Extract the (x, y) coordinate from the center of the cell holding the provided text.  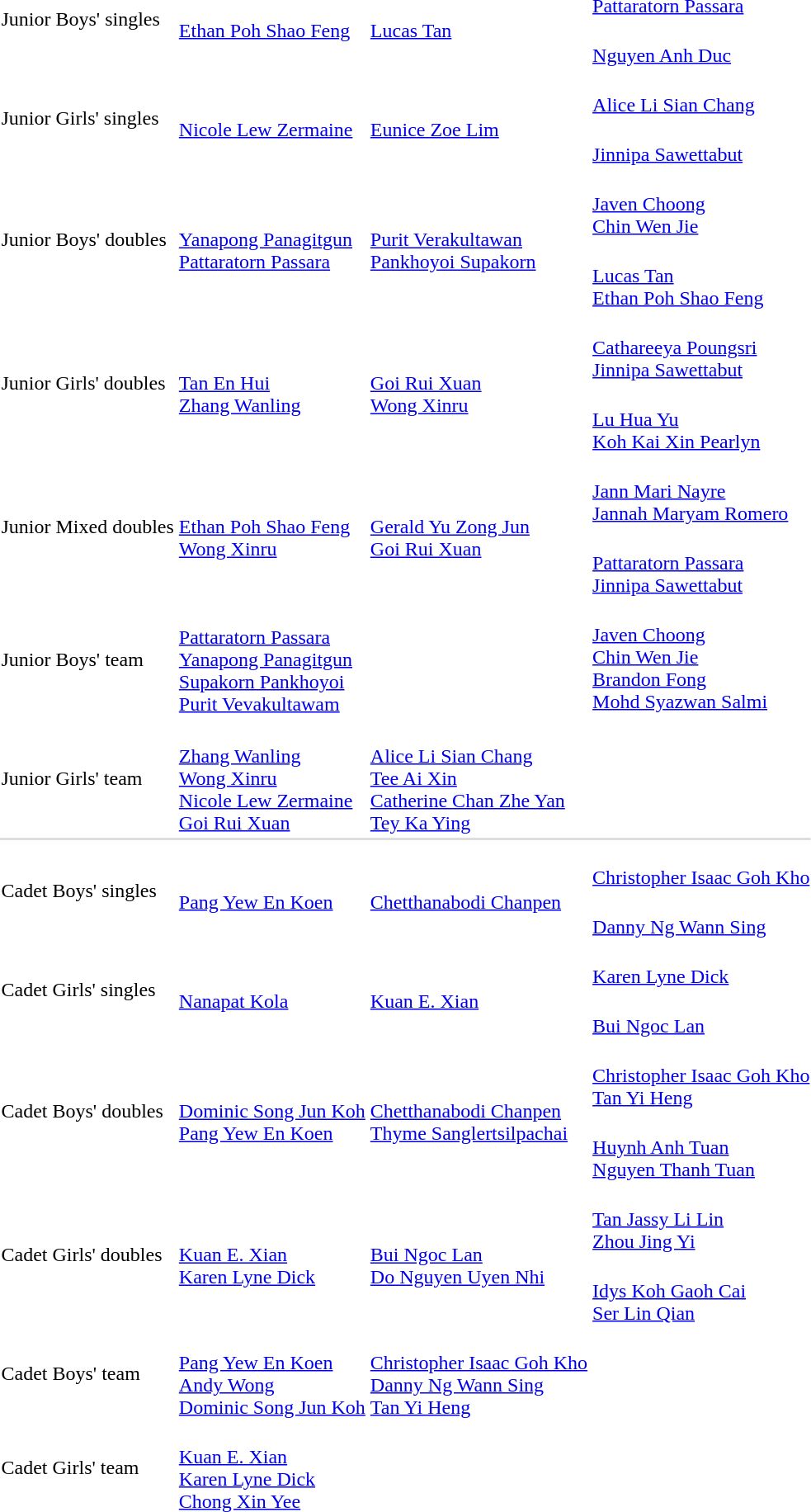
Jann Mari NayreJannah Maryam Romero (701, 491)
Javen ChoongChin Wen Jie (701, 204)
Cadet Boys' team (87, 1373)
Pang Yew En KoenAndy WongDominic Song Jun Koh (272, 1373)
Nicole Lew Zermaine (272, 119)
Junior Mixed doubles (87, 527)
Zhang WanlingWong XinruNicole Lew ZermaineGoi Rui Xuan (272, 778)
Pattaratorn PassaraYanapong PanagitgunSupakorn PankhoyoiPurit Vevakultawam (272, 659)
Chetthanabodi ChanpenThyme Sanglertsilpachai (479, 1111)
Tan En HuiZhang Wanling (272, 383)
Javen ChoongChin Wen JieBrandon FongMohd Syazwan Salmi (701, 657)
Junior Girls' doubles (87, 383)
Ethan Poh Shao FengWong Xinru (272, 527)
Bui Ngoc Lan (701, 1015)
Junior Boys' doubles (87, 239)
Cadet Boys' singles (87, 891)
Lu Hua YuKoh Kai Xin Pearlyn (701, 419)
Lucas TanEthan Poh Shao Feng (701, 276)
Cadet Girls' singles (87, 990)
Jinnipa Sawettabut (701, 144)
Christopher Isaac Goh KhoTan Yi Heng (701, 1075)
Kuan E. Xian (479, 990)
Christopher Isaac Goh KhoDanny Ng Wann SingTan Yi Heng (479, 1373)
Purit Verakultawan Pankhoyoi Supakorn (479, 239)
Cathareeya PoungsriJinnipa Sawettabut (701, 347)
Cadet Girls' doubles (87, 1254)
Karen Lyne Dick (701, 966)
Junior Girls' singles (87, 119)
Chetthanabodi Chanpen (479, 891)
Alice Li Sian ChangTee Ai XinCatherine Chan Zhe YanTey Ka Ying (479, 778)
Danny Ng Wann Sing (701, 916)
Junior Boys' team (87, 659)
Nanapat Kola (272, 990)
Goi Rui XuanWong Xinru (479, 383)
Gerald Yu Zong JunGoi Rui Xuan (479, 527)
Kuan E. XianKaren Lyne Dick (272, 1254)
Nguyen Anh Duc (701, 45)
Yanapong PanagitgunPattaratorn Passara (272, 239)
Pattaratorn PassaraJinnipa Sawettabut (701, 563)
Huynh Anh TuanNguyen Thanh Tuan (701, 1147)
Pang Yew En Koen (272, 891)
Eunice Zoe Lim (479, 119)
Dominic Song Jun KohPang Yew En Koen (272, 1111)
Cadet Boys' doubles (87, 1111)
Junior Girls' team (87, 778)
Tan Jassy Li LinZhou Jing Yi (701, 1219)
Idys Koh Gaoh CaiSer Lin Qian (701, 1291)
Christopher Isaac Goh Kho (701, 867)
Alice Li Sian Chang (701, 94)
Bui Ngoc LanDo Nguyen Uyen Nhi (479, 1254)
